Provide the (x, y) coordinate of the cell's center where the given text is located.  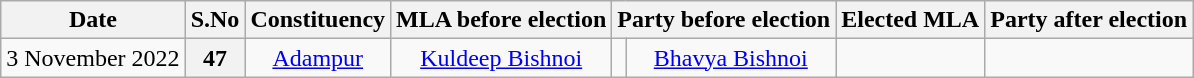
MLA before election (502, 20)
S.No (215, 20)
47 (215, 58)
Bhavya Bishnoi (731, 58)
Adampur (318, 58)
Elected MLA (910, 20)
Party after election (1089, 20)
Date (93, 20)
Party before election (724, 20)
3 November 2022 (93, 58)
Kuldeep Bishnoi (502, 58)
Constituency (318, 20)
